Detect which cell encompasses the target text, then output its [x, y] center coordinate. 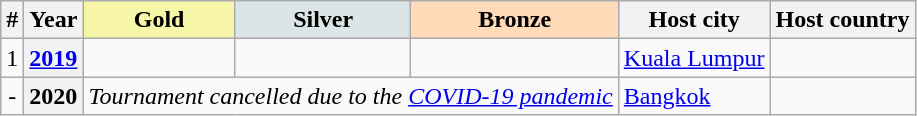
Host city [694, 20]
Silver [323, 20]
2020 [54, 96]
Bronze [514, 20]
Gold [160, 20]
Tournament cancelled due to the COVID-19 pandemic [350, 96]
Year [54, 20]
Host country [842, 20]
# [12, 20]
Kuala Lumpur [694, 58]
1 [12, 58]
2019 [54, 58]
Bangkok [694, 96]
- [12, 96]
